For the text-containing cell, return its midpoint in (x, y) coordinate format. 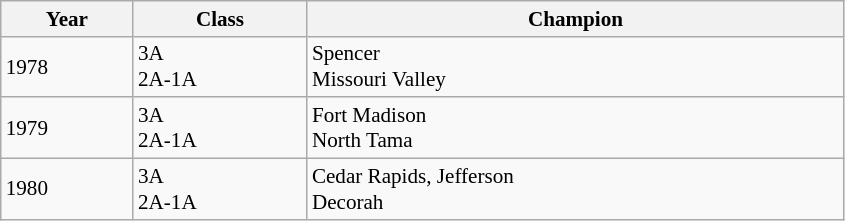
1979 (67, 128)
SpencerMissouri Valley (576, 66)
Year (67, 18)
1980 (67, 188)
Cedar Rapids, JeffersonDecorah (576, 188)
Class (220, 18)
Fort MadisonNorth Tama (576, 128)
1978 (67, 66)
Champion (576, 18)
